Locate the cell with the specified text and output its [X, Y] center coordinate. 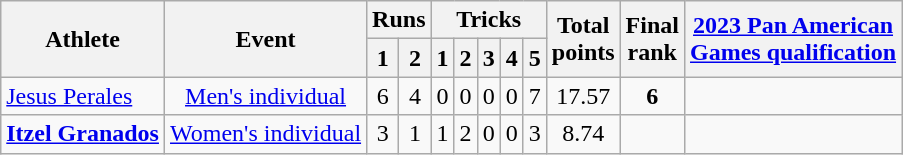
17.57 [583, 96]
Tricks [488, 20]
Itzel Granados [83, 134]
Totalpoints [583, 39]
Event [265, 39]
Men's individual [265, 96]
5 [534, 58]
Women's individual [265, 134]
Finalrank [652, 39]
8.74 [583, 134]
7 [534, 96]
Runs [399, 20]
Jesus Perales [83, 96]
Athlete [83, 39]
2023 Pan American Games qualification [792, 39]
